Scan for the cell matching the given text and deliver its [X, Y] coordinate at center. 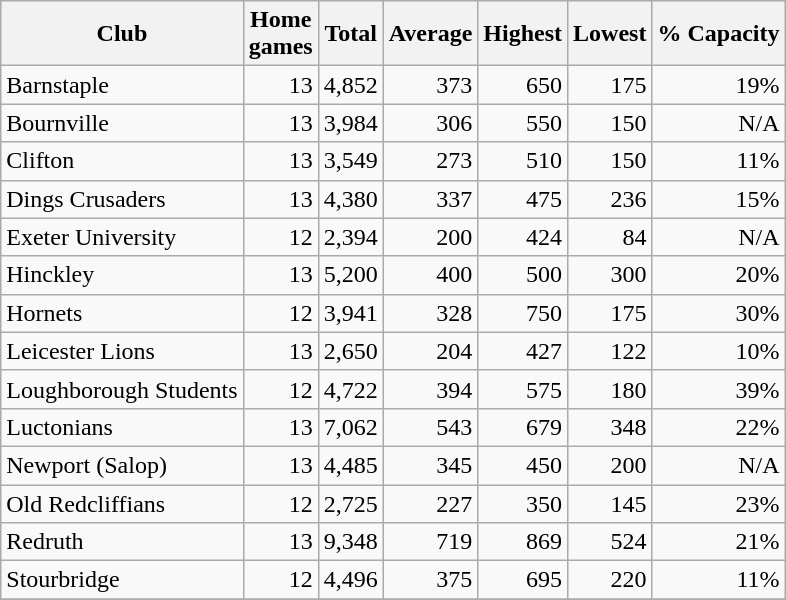
475 [523, 199]
3,984 [350, 123]
Newport (Salop) [122, 465]
Highest [523, 34]
39% [718, 389]
10% [718, 351]
273 [430, 161]
400 [430, 275]
427 [523, 351]
220 [610, 580]
Redruth [122, 542]
23% [718, 503]
4,722 [350, 389]
500 [523, 275]
Old Redcliffians [122, 503]
348 [610, 427]
Clifton [122, 161]
22% [718, 427]
21% [718, 542]
180 [610, 389]
750 [523, 313]
227 [430, 503]
450 [523, 465]
Lowest [610, 34]
Average [430, 34]
373 [430, 85]
Leicester Lions [122, 351]
Hornets [122, 313]
84 [610, 237]
15% [718, 199]
4,380 [350, 199]
679 [523, 427]
2,725 [350, 503]
695 [523, 580]
Bournville [122, 123]
375 [430, 580]
Exeter University [122, 237]
719 [430, 542]
9,348 [350, 542]
2,650 [350, 351]
575 [523, 389]
Barnstaple [122, 85]
300 [610, 275]
424 [523, 237]
% Capacity [718, 34]
Homegames [280, 34]
122 [610, 351]
394 [430, 389]
Hinckley [122, 275]
Stourbridge [122, 580]
20% [718, 275]
345 [430, 465]
Club [122, 34]
30% [718, 313]
Dings Crusaders [122, 199]
3,549 [350, 161]
306 [430, 123]
236 [610, 199]
328 [430, 313]
Luctonians [122, 427]
145 [610, 503]
4,852 [350, 85]
543 [430, 427]
204 [430, 351]
650 [523, 85]
4,485 [350, 465]
4,496 [350, 580]
Total [350, 34]
3,941 [350, 313]
Loughborough Students [122, 389]
869 [523, 542]
5,200 [350, 275]
350 [523, 503]
524 [610, 542]
510 [523, 161]
19% [718, 85]
337 [430, 199]
7,062 [350, 427]
2,394 [350, 237]
550 [523, 123]
